Determine the (X, Y) coordinate at the center of the cell enclosing the given text.  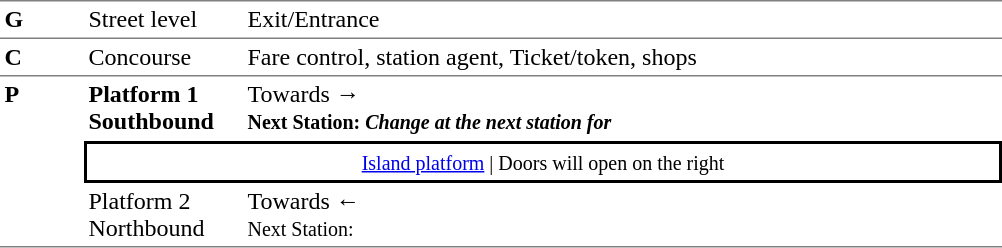
Street level (164, 20)
P (42, 162)
Towards → Next Station: Change at the next station for (622, 108)
C (42, 58)
Platform 1Southbound (164, 108)
G (42, 20)
Exit/Entrance (622, 20)
Concourse (164, 58)
Fare control, station agent, Ticket/token, shops (622, 58)
Platform 2Northbound (164, 215)
Towards ← Next Station: (622, 215)
Island platform | Doors will open on the right (543, 162)
